Locate the cell with the specified text and output its (x, y) center coordinate. 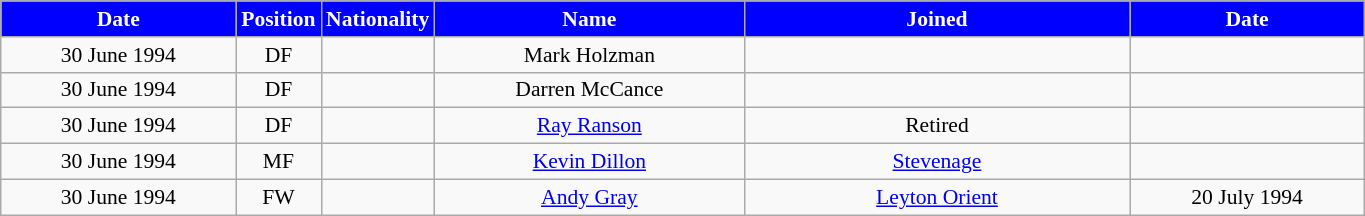
Leyton Orient (936, 197)
Andy Gray (589, 197)
Joined (936, 19)
20 July 1994 (1248, 197)
MF (278, 162)
Nationality (378, 19)
Ray Ranson (589, 126)
Position (278, 19)
Kevin Dillon (589, 162)
Name (589, 19)
FW (278, 197)
Mark Holzman (589, 55)
Retired (936, 126)
Stevenage (936, 162)
Darren McCance (589, 90)
